Capture the cell that displays the provided text and extract its [x, y] central coordinate. 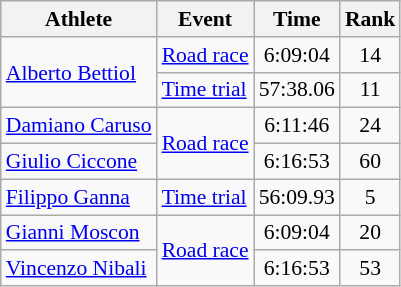
57:38.06 [297, 90]
Time [297, 19]
6:11:46 [297, 126]
14 [370, 55]
Athlete [79, 19]
5 [370, 197]
Rank [370, 19]
11 [370, 90]
20 [370, 233]
Gianni Moscon [79, 233]
60 [370, 162]
Filippo Ganna [79, 197]
24 [370, 126]
Vincenzo Nibali [79, 269]
56:09.93 [297, 197]
Damiano Caruso [79, 126]
Alberto Bettiol [79, 72]
53 [370, 269]
Giulio Ciccone [79, 162]
Event [206, 19]
